Find where the given text appears and provide that cell's center as [x, y] coordinate. 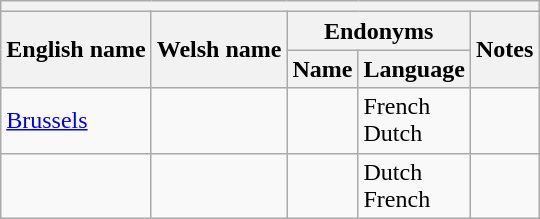
Brussels [76, 120]
Welsh name [219, 50]
Name [322, 69]
Endonyms [378, 31]
DutchFrench [414, 186]
Notes [504, 50]
Language [414, 69]
FrenchDutch [414, 120]
English name [76, 50]
